Provide the [x, y] coordinate of the cell's center where the given text is located.  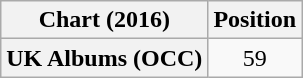
Chart (2016) [104, 20]
Position [255, 20]
59 [255, 58]
UK Albums (OCC) [104, 58]
